Return [X, Y] of the center of cell containing provided text 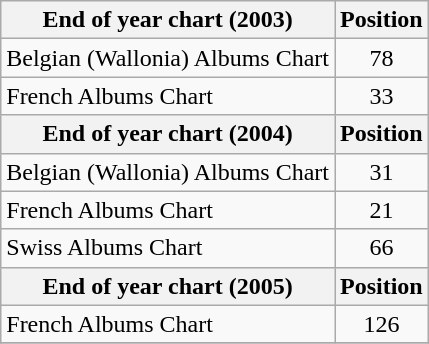
78 [381, 58]
End of year chart (2005) [168, 286]
33 [381, 96]
End of year chart (2003) [168, 20]
126 [381, 324]
End of year chart (2004) [168, 134]
31 [381, 172]
Swiss Albums Chart [168, 248]
66 [381, 248]
21 [381, 210]
